Provide the [x, y] coordinate of the cell's center where the given text is located.  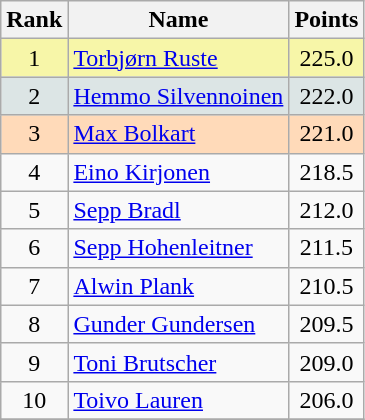
212.0 [326, 210]
8 [34, 324]
9 [34, 362]
Points [326, 20]
6 [34, 248]
5 [34, 210]
Toni Brutscher [178, 362]
211.5 [326, 248]
2 [34, 96]
1 [34, 58]
Sepp Hohenleitner [178, 248]
209.5 [326, 324]
206.0 [326, 400]
Hemmo Silvennoinen [178, 96]
Eino Kirjonen [178, 172]
10 [34, 400]
Torbjørn Ruste [178, 58]
3 [34, 134]
Alwin Plank [178, 286]
218.5 [326, 172]
221.0 [326, 134]
225.0 [326, 58]
Name [178, 20]
209.0 [326, 362]
222.0 [326, 96]
210.5 [326, 286]
Toivo Lauren [178, 400]
Sepp Bradl [178, 210]
Rank [34, 20]
7 [34, 286]
Max Bolkart [178, 134]
Gunder Gundersen [178, 324]
4 [34, 172]
